Determine the (X, Y) coordinate at the center of the cell enclosing the given text.  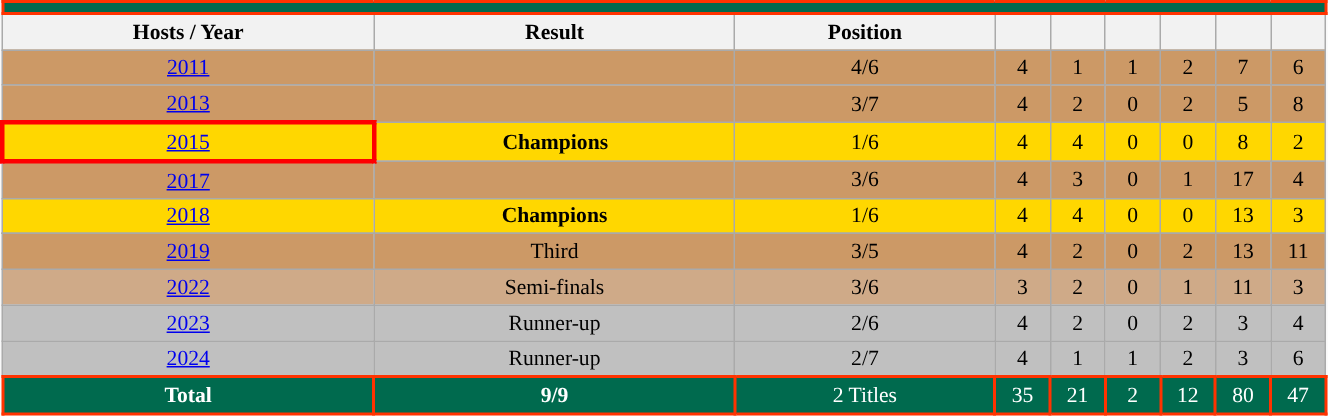
Third (554, 252)
21 (1078, 396)
47 (1298, 396)
12 (1188, 396)
4/6 (865, 68)
2/7 (865, 359)
7 (1242, 68)
5 (1242, 104)
2024 (188, 359)
Semi-finals (554, 288)
Total (188, 396)
Result (554, 32)
2 Titles (865, 396)
2/6 (865, 323)
80 (1242, 396)
2011 (188, 68)
9/9 (554, 396)
3/5 (865, 252)
2019 (188, 252)
2013 (188, 104)
17 (1242, 180)
Position (865, 32)
Hosts / Year (188, 32)
35 (1022, 396)
2015 (188, 142)
2023 (188, 323)
3/7 (865, 104)
2017 (188, 180)
2018 (188, 216)
2022 (188, 288)
